For the text-containing cell, return its midpoint in [X, Y] coordinate format. 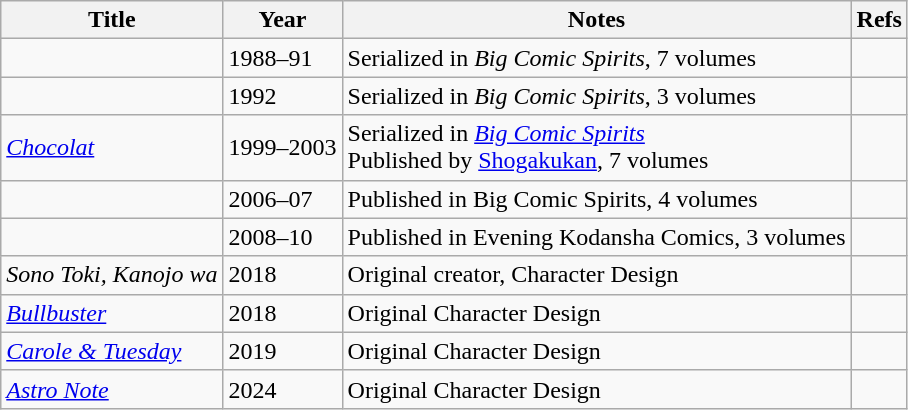
Carole & Tuesday [112, 351]
1988–91 [282, 58]
Year [282, 20]
Serialized in Big Comic Spirits, 7 volumes [596, 58]
Bullbuster [112, 313]
Title [112, 20]
2024 [282, 389]
2008–10 [282, 237]
2006–07 [282, 199]
1992 [282, 96]
Sono Toki, Kanojo wa [112, 275]
2019 [282, 351]
Serialized in Big Comic Spirits, 3 volumes [596, 96]
Refs [879, 20]
Original creator, Character Design [596, 275]
Serialized in Big Comic SpiritsPublished by Shogakukan, 7 volumes [596, 148]
Chocolat [112, 148]
Published in Evening Kodansha Comics, 3 volumes [596, 237]
1999–2003 [282, 148]
Notes [596, 20]
Astro Note [112, 389]
Published in Big Comic Spirits, 4 volumes [596, 199]
